Locate the cell with the specified text and output its (x, y) center coordinate. 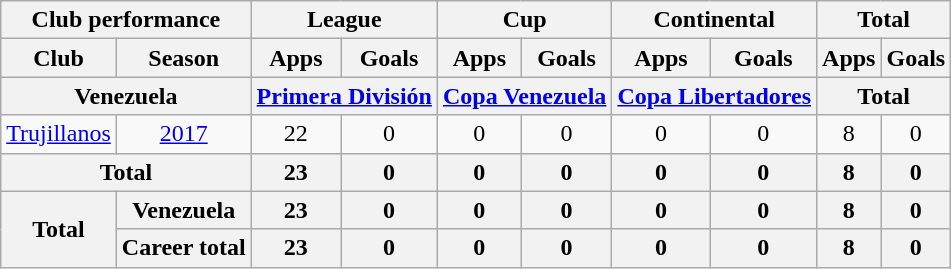
Copa Libertadores (714, 96)
2017 (184, 134)
Season (184, 58)
22 (296, 134)
Career total (184, 248)
Trujillanos (59, 134)
League (344, 20)
Cup (524, 20)
Copa Venezuela (524, 96)
Club (59, 58)
Primera División (344, 96)
Club performance (126, 20)
Continental (714, 20)
